Detect which cell encompasses the target text, then output its [x, y] center coordinate. 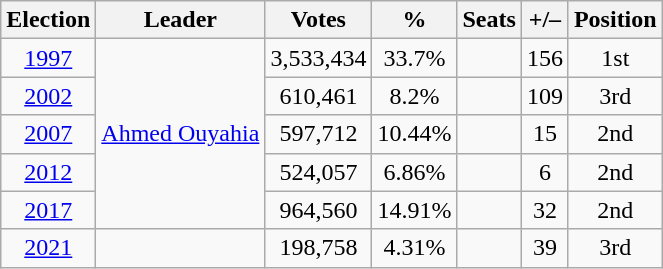
3,533,434 [318, 58]
4.31% [414, 248]
Seats [489, 20]
2002 [48, 96]
+/– [544, 20]
2021 [48, 248]
2012 [48, 172]
% [414, 20]
Election [48, 20]
8.2% [414, 96]
524,057 [318, 172]
Votes [318, 20]
33.7% [414, 58]
14.91% [414, 210]
39 [544, 248]
964,560 [318, 210]
109 [544, 96]
6 [544, 172]
Ahmed Ouyahia [180, 134]
1997 [48, 58]
15 [544, 134]
156 [544, 58]
597,712 [318, 134]
610,461 [318, 96]
32 [544, 210]
Position [615, 20]
Leader [180, 20]
198,758 [318, 248]
1st [615, 58]
2007 [48, 134]
6.86% [414, 172]
2017 [48, 210]
10.44% [414, 134]
